Detect which cell encompasses the target text, then output its (X, Y) center coordinate. 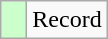
Record (67, 20)
